Search for the cell housing the specified text and yield its [X, Y] center coordinate. 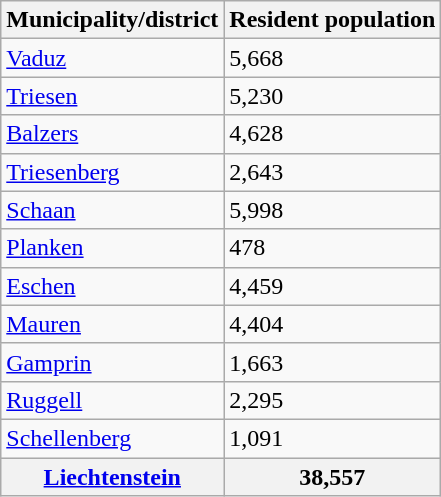
478 [332, 248]
Eschen [112, 286]
4,628 [332, 134]
Balzers [112, 134]
Triesen [112, 96]
Resident population [332, 20]
Liechtenstein [112, 477]
Ruggell [112, 400]
Mauren [112, 324]
Gamprin [112, 362]
Triesenberg [112, 172]
Schaan [112, 210]
Vaduz [112, 58]
1,663 [332, 362]
2,295 [332, 400]
5,230 [332, 96]
2,643 [332, 172]
1,091 [332, 438]
5,998 [332, 210]
Planken [112, 248]
4,459 [332, 286]
Schellenberg [112, 438]
Municipality/district [112, 20]
4,404 [332, 324]
5,668 [332, 58]
38,557 [332, 477]
